Capture the cell that displays the provided text and extract its (x, y) central coordinate. 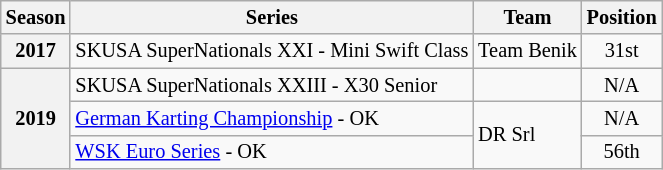
Team Benik (527, 51)
Position (622, 17)
Team (527, 17)
56th (622, 152)
DR Srl (527, 134)
Series (272, 17)
Season (36, 17)
2017 (36, 51)
31st (622, 51)
SKUSA SuperNationals XXI - Mini Swift Class (272, 51)
SKUSA SuperNationals XXIII - X30 Senior (272, 85)
2019 (36, 118)
WSK Euro Series - OK (272, 152)
German Karting Championship - OK (272, 118)
